Locate the cell with the specified text and output its [X, Y] center coordinate. 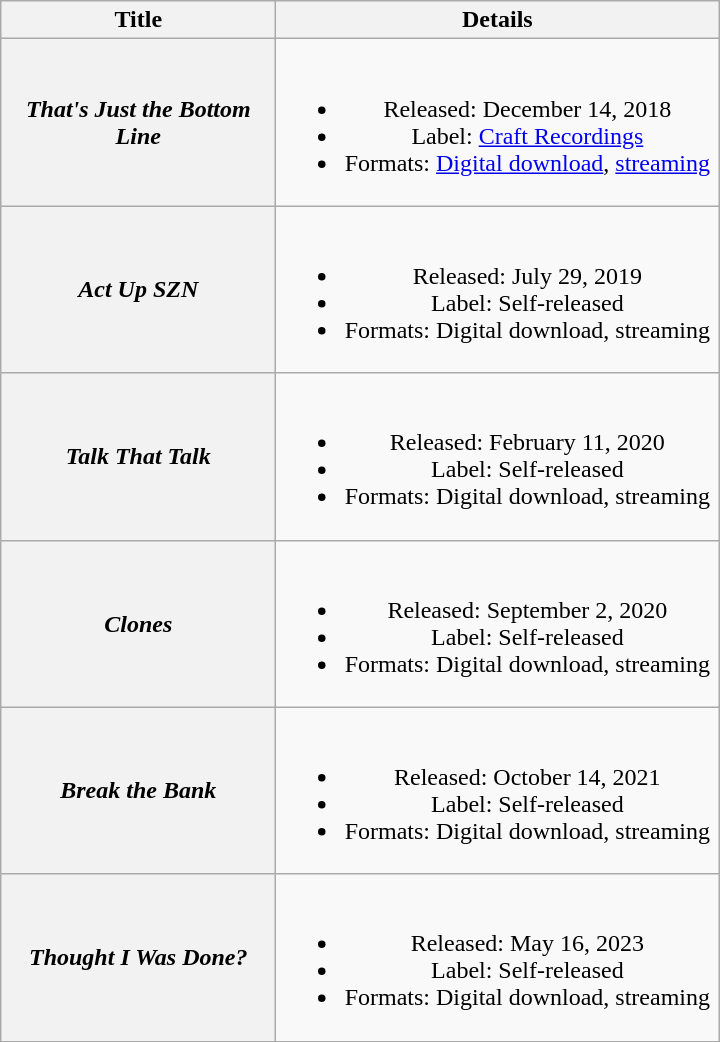
Released: October 14, 2021Label: Self-releasedFormats: Digital download, streaming [498, 790]
Details [498, 20]
Released: July 29, 2019Label: Self-releasedFormats: Digital download, streaming [498, 290]
Title [138, 20]
Talk That Talk [138, 456]
Released: September 2, 2020Label: Self-releasedFormats: Digital download, streaming [498, 624]
Clones [138, 624]
Released: May 16, 2023Label: Self-releasedFormats: Digital download, streaming [498, 958]
Released: February 11, 2020Label: Self-releasedFormats: Digital download, streaming [498, 456]
Break the Bank [138, 790]
Released: December 14, 2018Label: Craft RecordingsFormats: Digital download, streaming [498, 122]
Thought I Was Done? [138, 958]
That's Just the Bottom Line [138, 122]
Act Up SZN [138, 290]
